Pinpoint the cell where the given text exists, returning its [X, Y] midpoint coordinate. 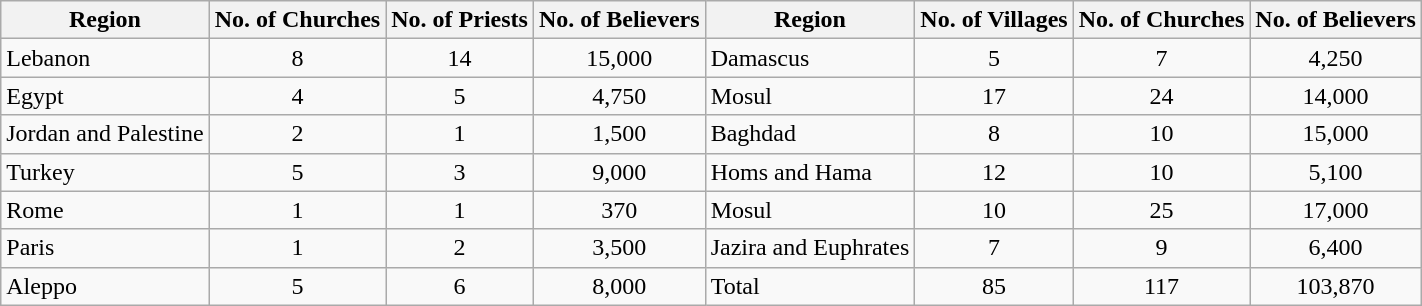
1,500 [619, 134]
117 [1162, 286]
5,100 [1336, 172]
24 [1162, 96]
Rome [105, 210]
Egypt [105, 96]
No. of Priests [460, 20]
9 [1162, 248]
Aleppo [105, 286]
17 [994, 96]
No. of Villages [994, 20]
3,500 [619, 248]
Lebanon [105, 58]
103,870 [1336, 286]
85 [994, 286]
9,000 [619, 172]
Paris [105, 248]
Jordan and Palestine [105, 134]
3 [460, 172]
14 [460, 58]
8,000 [619, 286]
6,400 [1336, 248]
Jazira and Euphrates [810, 248]
12 [994, 172]
370 [619, 210]
Homs and Hama [810, 172]
4,250 [1336, 58]
17,000 [1336, 210]
14,000 [1336, 96]
Damascus [810, 58]
Baghdad [810, 134]
Total [810, 286]
4 [298, 96]
6 [460, 286]
Turkey [105, 172]
25 [1162, 210]
4,750 [619, 96]
